Pinpoint the cell where the given text exists, returning its (x, y) midpoint coordinate. 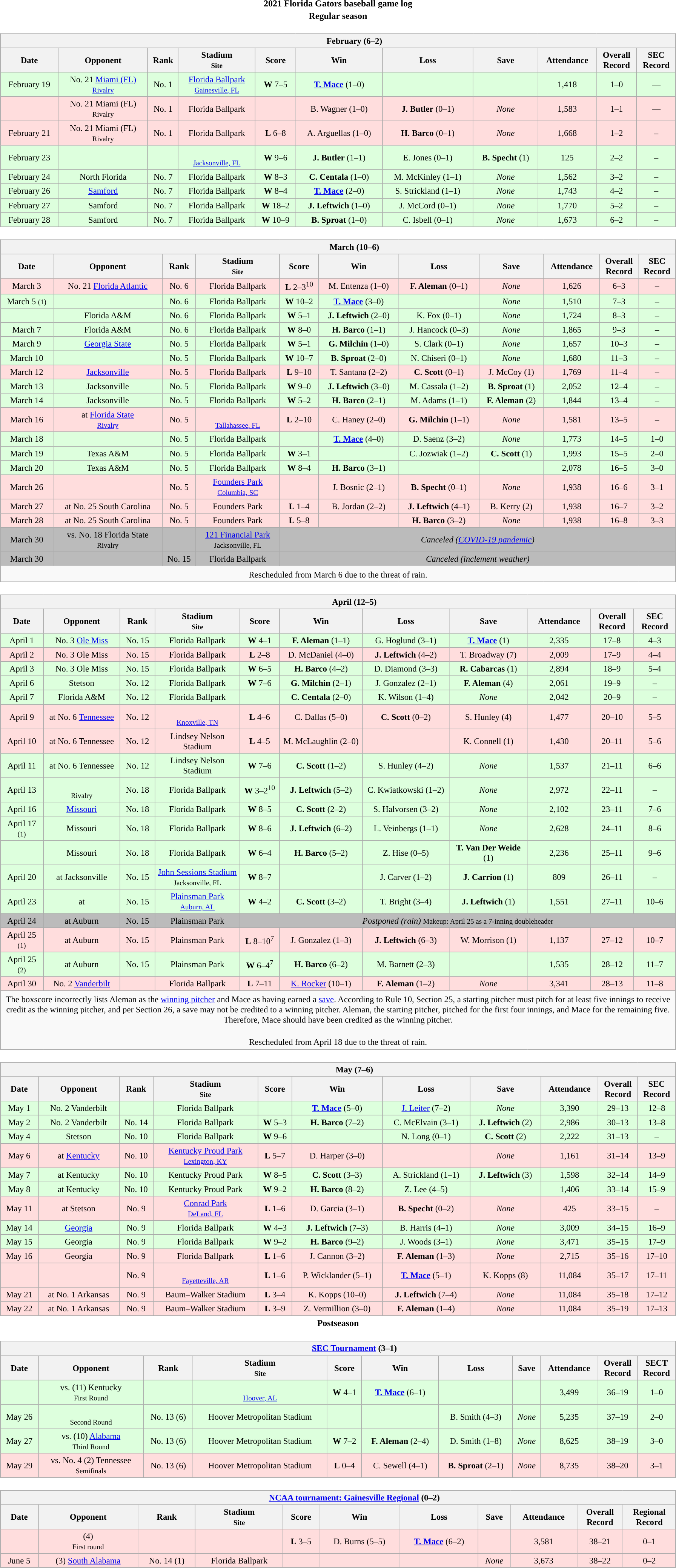
2,042 (559, 697)
March 13 (27, 387)
29–13 (618, 1108)
W 8–3 (276, 177)
1,743 (567, 191)
2,986 (570, 1122)
L 9–10 (299, 372)
J. Leftwich (4–1) (439, 506)
W. Morrison (1) (489, 940)
16–5 (619, 468)
F. Aleman (0–1) (439, 286)
38–19 (618, 1441)
L 3–9 (275, 1309)
T. Santana (2–2) (358, 372)
May 21 (19, 1295)
4–3 (655, 641)
28–12 (612, 965)
10–6 (655, 901)
T. Mace (1) (489, 641)
5–5 (655, 716)
B. Kerry (2) (512, 506)
Knoxville, TN (198, 716)
1,161 (570, 1156)
at (82, 901)
C. Haney (2–0) (358, 420)
J. Leftwich (7–3) (337, 1228)
F. Aleman (4) (489, 683)
C. McElvain (3–1) (426, 1122)
M. McLaughlin (2–0) (321, 741)
April 3 (22, 669)
F. Aleman (2) (512, 400)
W 7–5 (276, 85)
125 (567, 158)
W 6–47 (260, 965)
W 3–1 (299, 453)
2,894 (559, 669)
1,844 (572, 400)
3,581 (544, 1542)
6–2 (616, 220)
April 2 (22, 655)
W 9–0 (299, 387)
April 10 (22, 741)
K. Connell (1) (489, 741)
C. Centala (2–0) (321, 697)
28–13 (612, 984)
W 18–2 (276, 205)
16–8 (619, 520)
7–3 (619, 301)
Postponed (rain) Makeup: April 25 as a 7-inning doubleheader (458, 921)
S. Clark (0–1) (439, 344)
February 28 (29, 220)
1–1 (616, 109)
8,735 (569, 1465)
Canceled (inclement weather) (478, 559)
April 6 (22, 683)
1,418 (567, 85)
B. Specht (1) (505, 158)
D. Burns (5–5) (359, 1542)
W 5–3 (275, 1122)
L 7–11 (260, 984)
809 (559, 877)
J. Leftwich (6–3) (406, 940)
at Florida StateRivalry (108, 420)
17–12 (656, 1295)
121 Financial ParkJacksonville, FL (238, 540)
2,061 (559, 683)
W 8–6 (260, 828)
1,510 (572, 301)
H. Barco (0–1) (428, 134)
April 13 (22, 790)
L 8–107 (260, 940)
C. Scott (0–1) (439, 372)
February 21 (29, 134)
N. Chiseri (0–1) (439, 358)
J. Leftwich (2) (505, 1122)
April 7 (22, 697)
J. Gonzalez (2–1) (406, 683)
G. Hoglund (3–1) (406, 641)
B. Harris (4–1) (426, 1228)
May 8 (19, 1189)
E. Jones (0–1) (428, 158)
19–9 (612, 683)
Founders ParkColumbia, SC (238, 487)
2,052 (572, 387)
J. Leftwich (1) (489, 901)
L 4–6 (260, 716)
Fayetteville, AR (205, 1275)
J. Carrion (1) (489, 877)
B. Wagner (1–0) (339, 109)
31–14 (618, 1156)
15–5 (619, 453)
1,551 (559, 901)
Jacksonville, FL (217, 158)
vs. (11) KentuckyFirst Round (91, 1392)
1,430 (559, 741)
W 6–5 (260, 669)
C. Dallas (5–0) (321, 716)
No. 14 (136, 1122)
May 14 (19, 1228)
M. Cassala (1–2) (439, 387)
L 3–5 (301, 1542)
vs. (10) AlabamaThird Round (91, 1441)
Plainsman ParkAuburn, AL (198, 901)
38–22 (600, 1560)
Canceled (COVID-19 pandemic) (478, 540)
March 28 (27, 520)
March 26 (27, 487)
February 23 (29, 158)
16–9 (656, 1228)
B. Specht (0–1) (439, 487)
J. Leftwich (2–0) (358, 316)
February 26 (29, 191)
2,222 (570, 1136)
26–11 (612, 877)
Rivalry (82, 790)
Georgia State (108, 344)
May 27 (20, 1441)
April 24 (22, 921)
W 10–9 (276, 220)
J. Leiter (7–2) (426, 1108)
20–10 (612, 716)
36–19 (618, 1392)
17–13 (656, 1309)
0–2 (649, 1560)
8–3 (619, 316)
1,581 (572, 420)
J. Carver (1–2) (406, 877)
5–4 (655, 669)
3,390 (570, 1108)
J. Cannon (3–2) (337, 1256)
1,562 (567, 177)
(3) South Alabama (88, 1560)
K. Rocker (10–1) (321, 984)
June 5 (20, 1560)
vs. No. 4 (2) TennesseeSemifinals (91, 1465)
J. Leftwich (6–2) (321, 828)
32–14 (618, 1175)
J. Butler (0–1) (428, 109)
1,657 (572, 344)
May 1 (19, 1108)
2,078 (572, 468)
13–9 (656, 1156)
8,625 (569, 1441)
K. Wilson (1–4) (406, 697)
March 18 (27, 439)
May 11 (19, 1209)
1,865 (572, 330)
L 0–4 (344, 1465)
April 1 (22, 641)
C. Kwiatkowski (1–2) (406, 790)
21–11 (612, 766)
May 15 (19, 1242)
14–9 (656, 1175)
11–4 (619, 372)
10–7 (655, 940)
L 1–4 (299, 506)
A. Arguellas (1–0) (339, 134)
L 5–8 (299, 520)
C. Scott (1–2) (321, 766)
L 2–8 (260, 655)
Tallahassee, FL (238, 420)
L 2–10 (299, 420)
1–2 (616, 134)
F. Aleman (1–4) (426, 1309)
February 24 (29, 177)
T. Van Der Weide (1) (489, 853)
W 8–0 (299, 330)
J. McCord (0–1) (428, 205)
Z. Lee (4–5) (426, 1189)
425 (570, 1209)
1,770 (567, 205)
April 30 (22, 984)
Conrad ParkDeLand, FL (205, 1209)
J. Leftwich (1–0) (339, 205)
March (10–6) (338, 247)
38–21 (600, 1542)
3,341 (559, 984)
1,773 (572, 439)
March 14 (27, 400)
1,477 (559, 716)
H. Barco (8–2) (337, 1189)
35–19 (618, 1309)
H. Barco (2–1) (358, 400)
1,537 (559, 766)
T. Bright (3–4) (406, 901)
March 10 (27, 358)
SEC Tournament (3–1) (338, 1348)
C. Scott (3–2) (321, 901)
17–10 (656, 1256)
P. Wicklander (5–1) (337, 1275)
W 5–2 (299, 400)
6–6 (655, 766)
March 19 (27, 453)
31–13 (618, 1136)
22–11 (612, 790)
37–19 (618, 1416)
11–3 (619, 358)
13–8 (656, 1122)
2,715 (570, 1256)
T. Mace (4–0) (358, 439)
D. Smith (1–8) (476, 1441)
9–6 (655, 853)
9–3 (619, 330)
J. Leftwich (4–2) (406, 655)
C. Jozwiak (1–2) (439, 453)
K. Kopps (10–0) (337, 1295)
L 4–5 (260, 741)
3–3 (657, 520)
15–9 (656, 1189)
J. Leftwich (7–4) (426, 1295)
B. Sproat (2–1) (476, 1465)
H. Barco (3–2) (439, 520)
W 10–7 (299, 358)
D. Harper (3–0) (337, 1156)
2,628 (559, 828)
S. Hunley (4–2) (406, 766)
1,137 (559, 940)
April 11 (22, 766)
L 2–310 (299, 286)
13–5 (619, 420)
Hoover, AL (260, 1392)
May (7–6) (338, 1069)
S. Strickland (1–1) (428, 191)
M. Barnett (2–3) (406, 965)
35–18 (618, 1295)
C. Sewell (4–1) (400, 1465)
J. Leftwich (5–2) (321, 790)
6–3 (619, 286)
L 5–7 (275, 1156)
C. Centala (1–0) (339, 177)
D. Diamond (3–3) (406, 669)
May 7 (19, 1175)
H. Barco (5–2) (321, 853)
April 25 (2) (22, 965)
C. Isbell (0–1) (428, 220)
23–11 (612, 809)
B. Jordan (2–2) (358, 506)
J. Hancock (0–3) (439, 330)
J. Gonzalez (1–3) (321, 940)
3,009 (570, 1228)
27–11 (612, 901)
C. Scott (2) (505, 1136)
April 25 (1) (22, 940)
RegionalRecord (649, 1517)
13–4 (619, 400)
March 9 (27, 344)
North Florida (103, 177)
May 2 (19, 1122)
18–9 (612, 669)
No. 21 Florida Atlantic (108, 286)
F. Aleman (1–2) (406, 984)
T. Mace (1–0) (339, 85)
W 7–2 (344, 1441)
B. Sproat (1–0) (339, 220)
B. Sproat (1) (512, 387)
10–3 (619, 344)
at Stetson (78, 1209)
C. Scott (3–3) (337, 1175)
W 6–4 (260, 853)
L 6–8 (276, 134)
NCAA tournament: Gainesville Regional (0–2) (338, 1497)
1,583 (567, 109)
35–17 (618, 1275)
M. Adams (1–1) (439, 400)
H. Barco (7–2) (337, 1122)
F. Aleman (2–4) (400, 1441)
12–4 (619, 387)
16–6 (619, 487)
30–13 (618, 1122)
No. 14 (1) (167, 1560)
1,680 (572, 358)
(4) First round (88, 1542)
34–15 (618, 1228)
S. Hunley (4) (489, 716)
2,972 (559, 790)
1,535 (559, 965)
H. Barco (9–2) (337, 1242)
May 26 (20, 1416)
K. Kopps (8) (505, 1275)
1,668 (567, 134)
B. Sproat (2–0) (358, 358)
2,335 (559, 641)
11–8 (655, 984)
17–11 (656, 1275)
14–5 (619, 439)
T. Mace (2–0) (339, 191)
T. Mace (6–2) (439, 1542)
B. Specht (0–2) (426, 1209)
March 27 (27, 506)
Z. Vermillion (3–0) (337, 1309)
Florida BallparkGainesville, FL (217, 85)
G. Milchin (2–1) (321, 683)
2,236 (559, 853)
March 7 (27, 330)
C. Scott (1) (512, 453)
T. Broadway (7) (489, 655)
11–7 (655, 965)
F. Aleman (1–3) (426, 1256)
N. Long (0–1) (426, 1136)
SECTRecord (657, 1368)
3,499 (569, 1392)
Second Round (91, 1416)
April 20 (22, 877)
L 3–4 (275, 1295)
7–6 (655, 809)
1,724 (572, 316)
J. McCoy (1) (512, 372)
1,769 (572, 372)
Z. Hise (0–5) (406, 853)
L. Veinbergs (1–1) (406, 828)
35–16 (618, 1256)
April 17 (1) (22, 828)
March 20 (27, 468)
2,102 (559, 809)
A. Strickland (1–1) (426, 1175)
D. McDaniel (4–0) (321, 655)
W 4–3 (275, 1228)
J. Butler (1–1) (339, 158)
April 9 (22, 716)
16–7 (619, 506)
2–2 (616, 158)
4–4 (655, 655)
20–9 (612, 697)
S. Halvorsen (3–2) (406, 809)
March 3 (27, 286)
12–8 (656, 1108)
W 3–210 (260, 790)
M. McKinley (1–1) (428, 177)
D. Saenz (3–2) (439, 439)
F. Aleman (1–1) (321, 641)
5,235 (569, 1416)
J. Woods (3–1) (426, 1242)
1,993 (572, 453)
J. Leftwich (3–0) (358, 387)
20–11 (612, 741)
February (6–2) (338, 41)
May 4 (19, 1136)
J. Bosnic (2–1) (358, 487)
H. Barco (1–1) (358, 330)
T. Mace (5–0) (337, 1108)
38–20 (618, 1465)
D. Garcia (3–1) (337, 1209)
B. Smith (4–3) (476, 1416)
G. Milchin (1–1) (439, 420)
33–14 (618, 1189)
April 23 (22, 901)
May 29 (20, 1465)
H. Barco (4–2) (321, 669)
C. Scott (0–2) (406, 716)
May 6 (19, 1156)
March 12 (27, 372)
March 16 (27, 420)
3,471 (570, 1242)
1,598 (570, 1175)
April (12–5) (338, 602)
April 16 (22, 809)
February 19 (29, 85)
W 10–2 (299, 301)
T. Mace (5–1) (426, 1275)
5–6 (655, 741)
1,406 (570, 1189)
Rescheduled from March 6 due to the threat of rain. (338, 574)
W 4–2 (260, 901)
33–15 (618, 1209)
K. Fox (0–1) (439, 316)
3,673 (544, 1560)
John Sessions StadiumJacksonville, FL (198, 877)
Kentucky Proud ParkLexington, KY (205, 1156)
May 16 (19, 1256)
J. Leftwich (3) (505, 1175)
R. Cabarcas (1) (489, 669)
2,009 (559, 655)
May 22 (19, 1309)
T. Mace (6–1) (400, 1392)
35–15 (618, 1242)
25–11 (612, 853)
0–1 (649, 1542)
H. Barco (6–2) (321, 965)
5–2 (616, 205)
M. Entenza (1–0) (358, 286)
1,626 (572, 286)
27–12 (612, 940)
C. Scott (2–2) (321, 809)
at Jacksonville (82, 877)
H. Barco (3–1) (358, 468)
8–6 (655, 828)
W 8–7 (260, 877)
vs. No. 18 Florida StateRivalry (108, 540)
T. Mace (3–0) (358, 301)
17–8 (612, 641)
1,673 (567, 220)
24–11 (612, 828)
G. Milchin (1–0) (358, 344)
4–2 (616, 191)
March 5 (1) (27, 301)
February 27 (29, 205)
